Return (x, y) of the center of cell containing provided text 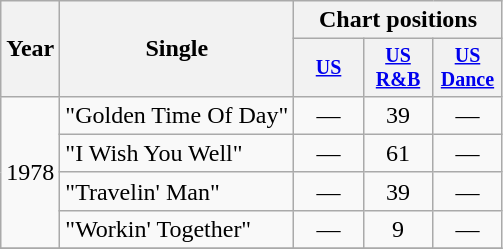
Single (177, 49)
US (328, 68)
1978 (30, 172)
Year (30, 49)
"Golden Time Of Day" (177, 115)
"Workin' Together" (177, 229)
"Travelin' Man" (177, 191)
USDance (468, 68)
9 (398, 229)
61 (398, 153)
"I Wish You Well" (177, 153)
USR&B (398, 68)
Chart positions (398, 20)
